Locate the cell with the specified text and output its (x, y) center coordinate. 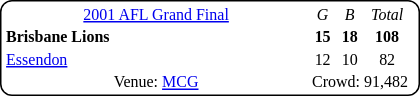
Crowd: 91,482 (360, 82)
Essendon (156, 60)
Total (388, 14)
12 (323, 60)
B (350, 14)
Venue: MCG (156, 82)
18 (350, 37)
Brisbane Lions (156, 37)
2001 AFL Grand Final (156, 14)
G (323, 14)
15 (323, 37)
82 (388, 60)
108 (388, 37)
10 (350, 60)
